Determine the (x, y) coordinate at the center of the cell enclosing the given text.  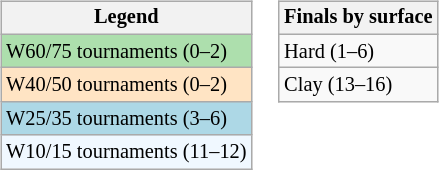
Finals by surface (358, 18)
Clay (13–16) (358, 85)
W25/35 tournaments (3–6) (126, 119)
W10/15 tournaments (11–12) (126, 152)
Legend (126, 18)
W40/50 tournaments (0–2) (126, 85)
W60/75 tournaments (0–2) (126, 51)
Hard (1–6) (358, 51)
